Locate the cell with the specified text and output its [x, y] center coordinate. 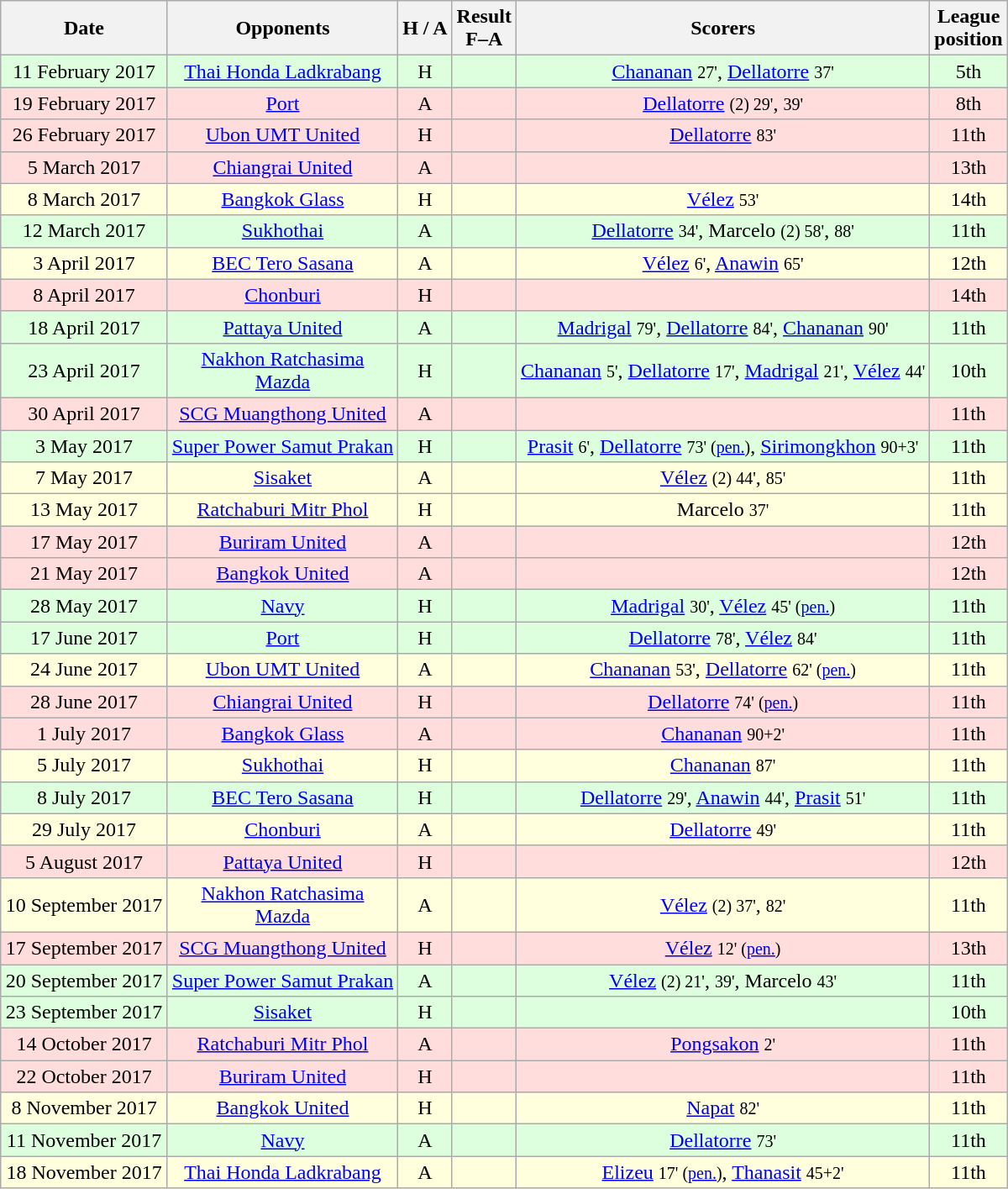
Prasit 6', Dellatorre 73' (pen.), Sirimongkhon 90+3' [722, 446]
Dellatorre 49' [722, 829]
Scorers [722, 29]
26 February 2017 [84, 135]
3 April 2017 [84, 263]
Chananan 53', Dellatorre 62' (pen.) [722, 670]
Dellatorre 29', Anawin 44', Prasit 51' [722, 797]
H / A [425, 29]
Dellatorre 83' [722, 135]
24 June 2017 [84, 670]
Chananan 90+2' [722, 734]
28 May 2017 [84, 606]
8 November 2017 [84, 1108]
Vélez (2) 21', 39', Marcelo 43' [722, 981]
Chananan 87' [722, 765]
17 May 2017 [84, 542]
Dellatorre 73' [722, 1140]
5th [969, 71]
30 April 2017 [84, 413]
17 June 2017 [84, 638]
8 July 2017 [84, 797]
Dellatorre 78', Vélez 84' [722, 638]
1 July 2017 [84, 734]
17 September 2017 [84, 948]
5 August 2017 [84, 861]
23 April 2017 [84, 370]
Opponents [282, 29]
8 March 2017 [84, 199]
Date [84, 29]
11 November 2017 [84, 1140]
Dellatorre (2) 29', 39' [722, 103]
Napat 82' [722, 1108]
Vélez (2) 37', 82' [722, 904]
Chananan 27', Dellatorre 37' [722, 71]
10 September 2017 [84, 904]
11 February 2017 [84, 71]
Chananan 5', Dellatorre 17', Madrigal 21', Vélez 44' [722, 370]
Vélez 12' (pen.) [722, 948]
8 April 2017 [84, 295]
5 March 2017 [84, 167]
Vélez 6', Anawin 65' [722, 263]
18 April 2017 [84, 327]
14 October 2017 [84, 1044]
12 March 2017 [84, 231]
19 February 2017 [84, 103]
7 May 2017 [84, 478]
Madrigal 30', Vélez 45' (pen.) [722, 606]
22 October 2017 [84, 1076]
5 July 2017 [84, 765]
8th [969, 103]
13 May 2017 [84, 510]
Vélez 53' [722, 199]
21 May 2017 [84, 574]
Madrigal 79', Dellatorre 84', Chananan 90' [722, 327]
Dellatorre 34', Marcelo (2) 58', 88' [722, 231]
ResultF–A [484, 29]
23 September 2017 [84, 1013]
20 September 2017 [84, 981]
Pongsakon 2' [722, 1044]
Vélez (2) 44', 85' [722, 478]
18 November 2017 [84, 1172]
Dellatorre 74' (pen.) [722, 702]
29 July 2017 [84, 829]
Elizeu 17' (pen.), Thanasit 45+2' [722, 1172]
3 May 2017 [84, 446]
Leagueposition [969, 29]
28 June 2017 [84, 702]
Marcelo 37' [722, 510]
